Scan for the cell matching the given text and deliver its [X, Y] coordinate at center. 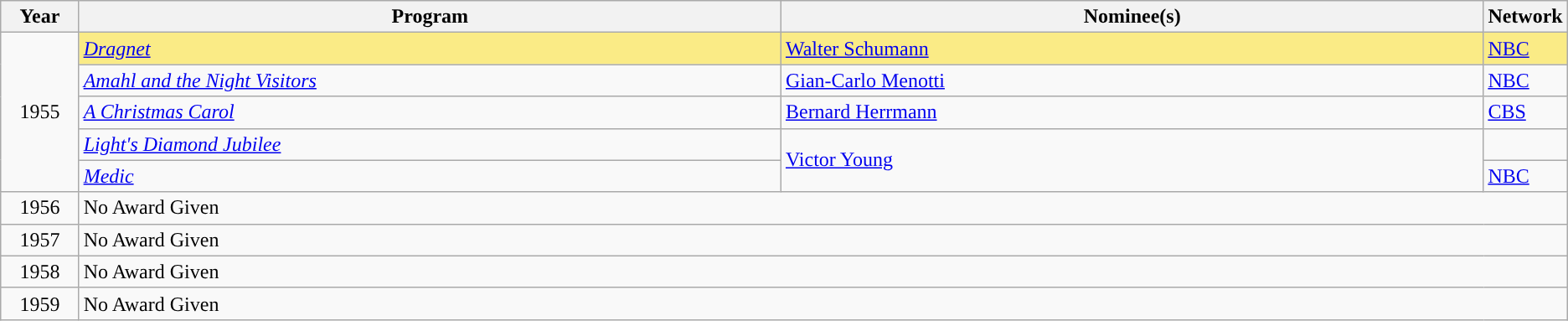
Bernard Herrmann [1132, 112]
Network [1525, 17]
Medic [430, 176]
Light's Diamond Jubilee [430, 144]
1957 [40, 240]
CBS [1525, 112]
Victor Young [1132, 160]
1955 [40, 112]
Amahl and the Night Visitors [430, 80]
Nominee(s) [1132, 17]
Year [40, 17]
A Christmas Carol [430, 112]
Walter Schumann [1132, 49]
1959 [40, 303]
Program [430, 17]
1956 [40, 208]
Dragnet [430, 49]
1958 [40, 272]
Gian-Carlo Menotti [1132, 80]
